Provide the [x, y] coordinate of the cell's center where the given text is located.  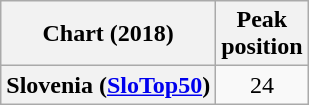
Peakposition [262, 34]
24 [262, 85]
Slovenia (SloTop50) [108, 85]
Chart (2018) [108, 34]
